Determine the [x, y] coordinate at the center of the cell enclosing the given text.  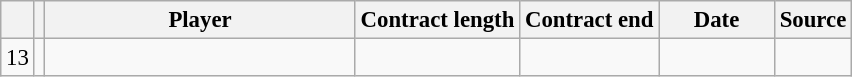
Contract length [437, 20]
Contract end [590, 20]
Player [200, 20]
Source [812, 20]
Date [717, 20]
13 [18, 58]
